Determine the [x, y] coordinate at the center of the cell enclosing the given text.  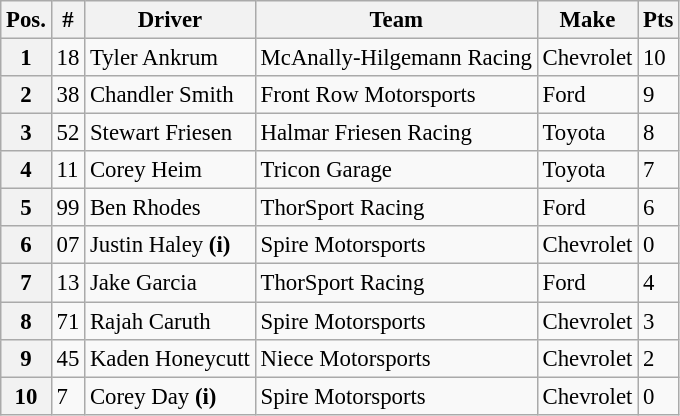
Pos. [26, 20]
Stewart Friesen [170, 133]
45 [68, 358]
Kaden Honeycutt [170, 358]
18 [68, 58]
1 [26, 58]
Corey Day (i) [170, 396]
38 [68, 95]
McAnally-Hilgemann Racing [396, 58]
Justin Haley (i) [170, 245]
Chandler Smith [170, 95]
Rajah Caruth [170, 321]
Front Row Motorsports [396, 95]
Tyler Ankrum [170, 58]
07 [68, 245]
Halmar Friesen Racing [396, 133]
5 [26, 208]
Ben Rhodes [170, 208]
Jake Garcia [170, 283]
13 [68, 283]
52 [68, 133]
Make [587, 20]
99 [68, 208]
Niece Motorsports [396, 358]
Team [396, 20]
Tricon Garage [396, 170]
Corey Heim [170, 170]
11 [68, 170]
Driver [170, 20]
Pts [658, 20]
# [68, 20]
71 [68, 321]
